Provide the (X, Y) coordinate of the cell's center where the given text is located.  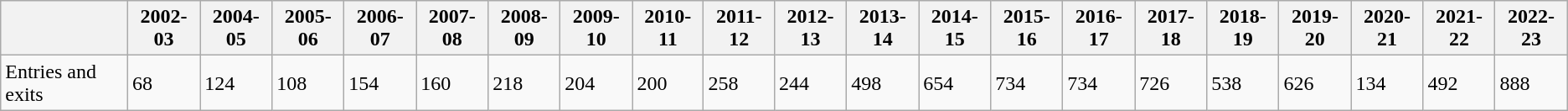
626 (1315, 82)
2013-14 (883, 29)
2015-16 (1027, 29)
134 (1387, 82)
2008-09 (524, 29)
2020-21 (1387, 29)
538 (1243, 82)
200 (668, 82)
2021-22 (1459, 29)
160 (452, 82)
2012-13 (811, 29)
108 (308, 82)
2006-07 (380, 29)
726 (1171, 82)
2017-18 (1171, 29)
492 (1459, 82)
2005-06 (308, 29)
2009-10 (596, 29)
888 (1531, 82)
2004-05 (236, 29)
2014-15 (955, 29)
2022-23 (1531, 29)
2011-12 (739, 29)
498 (883, 82)
2019-20 (1315, 29)
2010-11 (668, 29)
124 (236, 82)
2002-03 (164, 29)
218 (524, 82)
244 (811, 82)
Entries and exits (64, 82)
204 (596, 82)
258 (739, 82)
68 (164, 82)
654 (955, 82)
2007-08 (452, 29)
2016-17 (1099, 29)
154 (380, 82)
2018-19 (1243, 29)
